Detect which cell encompasses the target text, then output its (x, y) center coordinate. 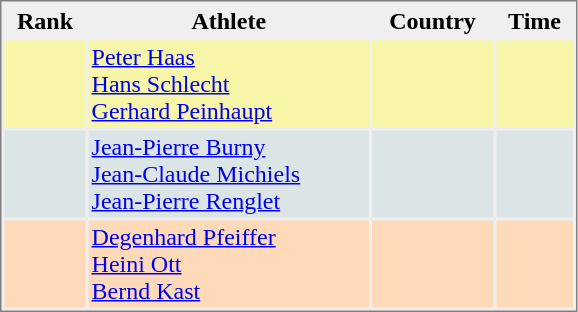
Peter HaasHans SchlechtGerhard Peinhaupt (229, 84)
Time (534, 20)
Country (432, 20)
Rank (44, 20)
Athlete (229, 20)
Degenhard PfeifferHeini OttBernd Kast (229, 264)
Jean-Pierre BurnyJean-Claude MichielsJean-Pierre Renglet (229, 174)
